Determine the (X, Y) coordinate at the center of the cell enclosing the given text.  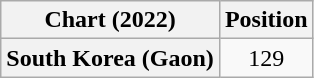
129 (266, 58)
Chart (2022) (110, 20)
Position (266, 20)
South Korea (Gaon) (110, 58)
